From the cell containing the given text, extract its center point as [X, Y] coordinate. 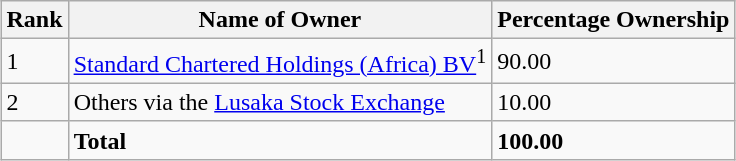
Total [280, 140]
90.00 [614, 62]
Name of Owner [280, 20]
Standard Chartered Holdings (Africa) BV1 [280, 62]
Rank [34, 20]
2 [34, 102]
10.00 [614, 102]
1 [34, 62]
100.00 [614, 140]
Percentage Ownership [614, 20]
Others via the Lusaka Stock Exchange [280, 102]
